Scan for the cell matching the given text and deliver its [X, Y] coordinate at center. 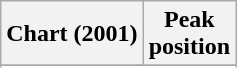
Peakposition [189, 34]
Chart (2001) [72, 34]
